Find where the given text appears and provide that cell's center as [x, y] coordinate. 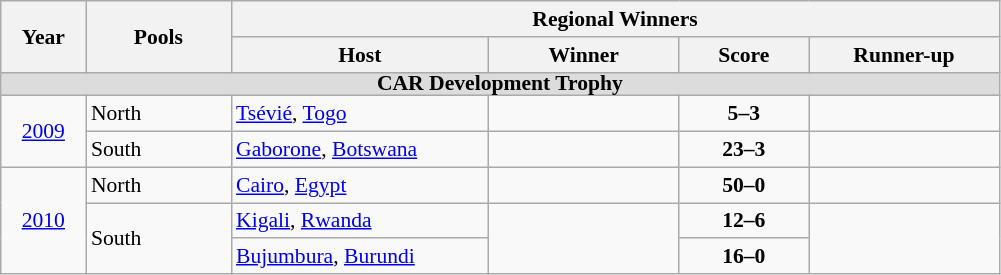
Bujumbura, Burundi [360, 257]
Host [360, 55]
Pools [158, 36]
Regional Winners [615, 19]
5–3 [744, 114]
2009 [44, 132]
Cairo, Egypt [360, 185]
Winner [584, 55]
Gaborone, Botswana [360, 150]
Score [744, 55]
CAR Development Trophy [500, 84]
Runner-up [904, 55]
12–6 [744, 221]
Kigali, Rwanda [360, 221]
16–0 [744, 257]
23–3 [744, 150]
2010 [44, 220]
50–0 [744, 185]
Tsévié, Togo [360, 114]
Year [44, 36]
